Output the [X, Y] coordinate of the center of the cell containing the given text.  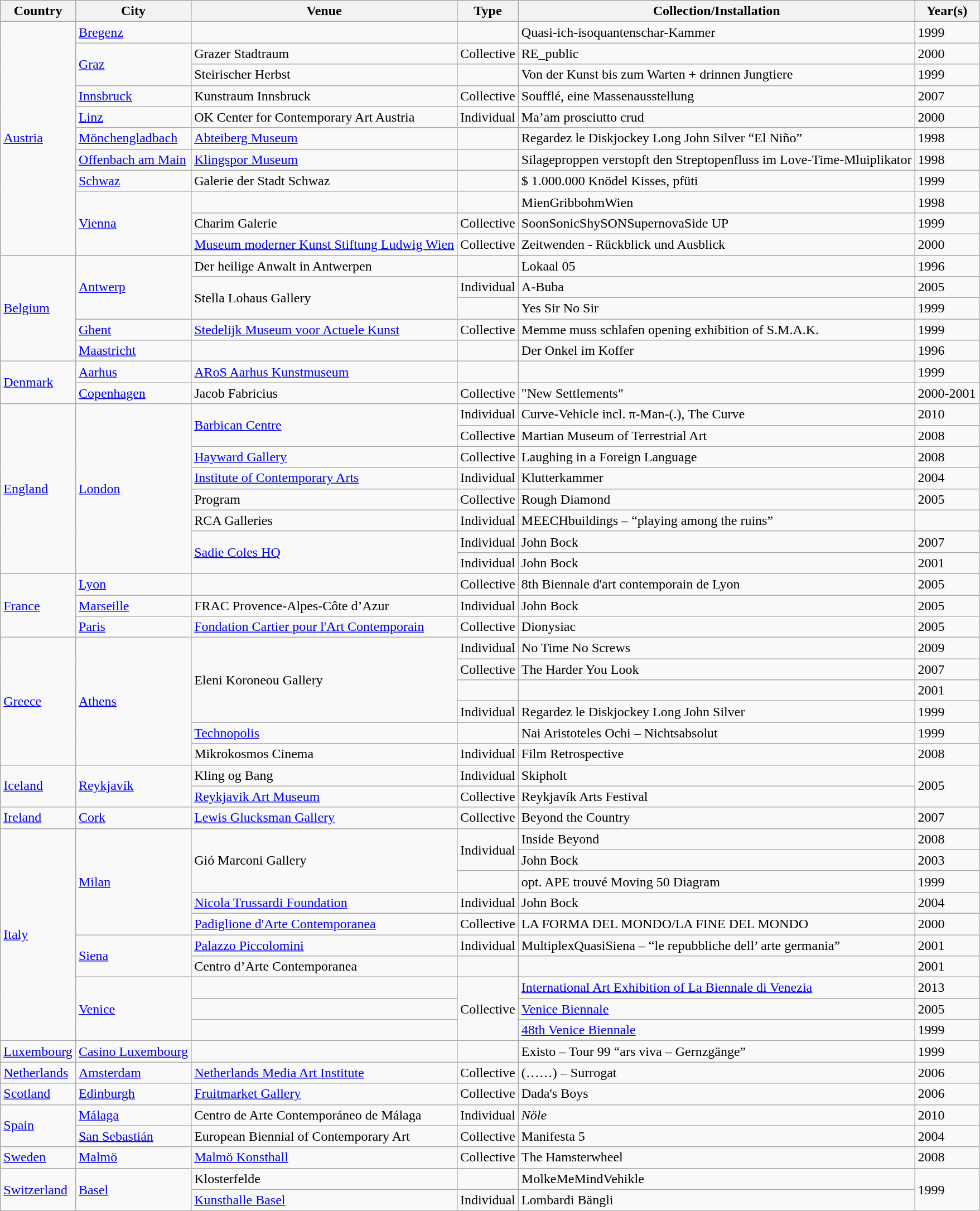
Der Onkel im Koffer [716, 351]
Grazer Stadtraum [325, 54]
Nöle [716, 1115]
Greece [38, 701]
Antwerp [133, 287]
London [133, 489]
Linz [133, 117]
Von der Kunst bis zum Warten + drinnen Jungtiere [716, 75]
Lokaal 05 [716, 266]
Der heilige Anwalt in Antwerpen [325, 266]
Siena [133, 956]
England [38, 489]
Quasi-ich-isoquantenschar-Kammer [716, 32]
MultiplexQuasiSiena – “le repubbliche dell’ arte germania” [716, 945]
Lombardi Bängli [716, 1200]
Offenbach am Main [133, 160]
Marseille [133, 605]
Silageproppen verstopft den Streptopenfluss im Love-Time-Mluiplikator [716, 160]
2013 [947, 988]
Program [325, 499]
The Hamsterwheel [716, 1157]
Steirischer Herbst [325, 75]
Belgium [38, 308]
Dada's Boys [716, 1094]
Martian Museum of Terrestrial Art [716, 436]
Graz [133, 64]
Austria [38, 138]
Málaga [133, 1115]
Malmö [133, 1157]
Museum moderner Kunst Stiftung Ludwig Wien [325, 244]
LA FORMA DEL MONDO/LA FINE DEL MONDO [716, 924]
Technopolis [325, 733]
Paris [133, 627]
Inside Beyond [716, 839]
Abteiberg Museum [325, 138]
Athens [133, 701]
Lyon [133, 584]
Institute of Contemporary Arts [325, 478]
ARoS Aarhus Kunstmuseum [325, 372]
Stella Lohaus Gallery [325, 298]
France [38, 605]
2003 [947, 860]
Ma’am prosciutto crud [716, 117]
Mikrokosmos Cinema [325, 754]
Iceland [38, 786]
Milan [133, 881]
Nicola Trussardi Foundation [325, 903]
Schwaz [133, 181]
$ 1.000.000 Knödel Kisses, pfüti [716, 181]
Centro de Arte Contemporáneo de Málaga [325, 1115]
Cork [133, 818]
Klingspor Museum [325, 160]
Edinburgh [133, 1094]
Luxembourg [38, 1051]
Film Retrospective [716, 754]
Kling og Bang [325, 775]
City [133, 11]
Basel [133, 1189]
Copenhagen [133, 393]
Italy [38, 935]
Spain [38, 1126]
Lewis Glucksman Gallery [325, 818]
Reykjavík Arts Festival [716, 797]
2000-2001 [947, 393]
Reykjavík [133, 786]
Switzerland [38, 1189]
Kunstraum Innsbruck [325, 96]
Stedelijk Museum voor Actuele Kunst [325, 330]
Palazzo Piccolomini [325, 945]
No Time No Screws [716, 648]
OK Center for Contemporary Art Austria [325, 117]
San Sebastián [133, 1136]
Barbican Centre [325, 425]
Memme muss schlafen opening exhibition of S.M.A.K. [716, 330]
Padiglione d'Arte Contemporanea [325, 924]
Mönchengladbach [133, 138]
Innsbruck [133, 96]
Beyond the Country [716, 818]
Centro d’Arte Contemporanea [325, 967]
opt. APE trouvé Moving 50 Diagram [716, 881]
RCA Galleries [325, 520]
Denmark [38, 383]
Casino Luxembourg [133, 1051]
Nai Aristoteles Ochi – Nichtsabsolut [716, 733]
Galerie der Stadt Schwaz [325, 181]
2009 [947, 648]
Venice Biennale [716, 1009]
Skipholt [716, 775]
FRAC Provence-Alpes-Côte d’Azur [325, 605]
Curve-Vehicle incl. π-Man-(.), The Curve [716, 414]
Aarhus [133, 372]
International Art Exhibition of La Biennale di Venezia [716, 988]
Venice [133, 1009]
Amsterdam [133, 1073]
SoonSonicShySONSupernovaSide UP [716, 223]
Reykjavik Art Museum [325, 797]
Eleni Koroneou Gallery [325, 680]
RE_public [716, 54]
Scotland [38, 1094]
48th Venice Biennale [716, 1030]
Yes Sir No Sir [716, 308]
Fondation Cartier pour l'Art Contemporain [325, 627]
Rough Diamond [716, 499]
Sadie Coles HQ [325, 552]
Klutterkammer [716, 478]
Malmö Konsthall [325, 1157]
Vienna [133, 223]
Dionysiac [716, 627]
Hayward Gallery [325, 457]
Gió Marconi Gallery [325, 860]
Venue [325, 11]
Regardez le Diskjockey Long John Silver [716, 712]
Type [488, 11]
Netherlands [38, 1073]
A-Buba [716, 287]
MolkeMeMindVehikle [716, 1179]
(……) – Surrogat [716, 1073]
Year(s) [947, 11]
Existo – Tour 99 “ars viva – Gernzgänge” [716, 1051]
MienGribbohmWien [716, 202]
Bregenz [133, 32]
Kunsthalle Basel [325, 1200]
MEECHbuildings – “playing among the ruins” [716, 520]
Klosterfelde [325, 1179]
Sweden [38, 1157]
Manifesta 5 [716, 1136]
The Harder You Look [716, 669]
Zeitwenden - Rückblick und Ausblick [716, 244]
Ghent [133, 330]
Regardez le Diskjockey Long John Silver “El Niño” [716, 138]
Laughing in a Foreign Language [716, 457]
8th Biennale d'art contemporain de Lyon [716, 584]
Soufflé, eine Massenausstellung [716, 96]
"New Settlements" [716, 393]
European Biennial of Contemporary Art [325, 1136]
Country [38, 11]
Netherlands Media Art Institute [325, 1073]
Fruitmarket Gallery [325, 1094]
Jacob Fabricius [325, 393]
Ireland [38, 818]
Charim Galerie [325, 223]
Collection/Installation [716, 11]
Maastricht [133, 351]
